Capture the cell that displays the provided text and extract its [X, Y] central coordinate. 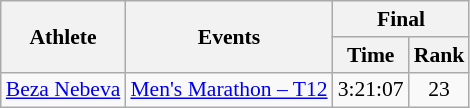
Time [371, 55]
Beza Nebeva [64, 90]
Men's Marathon – T12 [228, 90]
Final [402, 19]
Athlete [64, 36]
Events [228, 36]
Rank [440, 55]
3:21:07 [371, 90]
23 [440, 90]
